Search for the cell housing the specified text and yield its [X, Y] center coordinate. 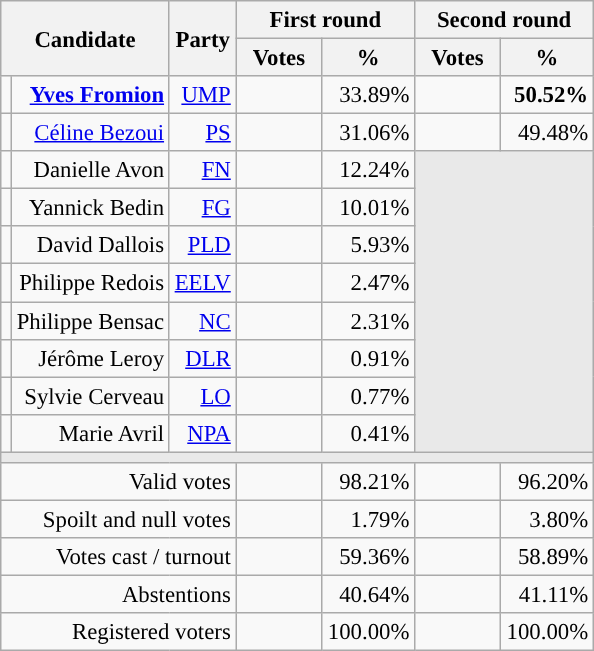
3.80% [546, 519]
40.64% [368, 594]
Candidate [86, 38]
Yannick Bedin [90, 208]
Danielle Avon [90, 170]
50.52% [546, 95]
Abstentions [118, 594]
EELV [202, 283]
David Dallois [90, 245]
0.41% [368, 433]
Philippe Redois [90, 283]
NPA [202, 433]
41.11% [546, 594]
Jérôme Leroy [90, 358]
First round [326, 20]
0.91% [368, 358]
UMP [202, 95]
59.36% [368, 557]
96.20% [546, 482]
Sylvie Cerveau [90, 396]
31.06% [368, 133]
PS [202, 133]
FN [202, 170]
NC [202, 321]
Yves Fromion [90, 95]
Marie Avril [90, 433]
Spoilt and null votes [118, 519]
Céline Bezoui [90, 133]
0.77% [368, 396]
12.24% [368, 170]
58.89% [546, 557]
1.79% [368, 519]
Second round [504, 20]
10.01% [368, 208]
LO [202, 396]
Philippe Bensac [90, 321]
2.31% [368, 321]
DLR [202, 358]
PLD [202, 245]
Registered voters [118, 632]
Valid votes [118, 482]
5.93% [368, 245]
Votes cast / turnout [118, 557]
2.47% [368, 283]
98.21% [368, 482]
Party [202, 38]
FG [202, 208]
49.48% [546, 133]
33.89% [368, 95]
